Identify which cell holds the provided text, then report its (X, Y) central coordinate. 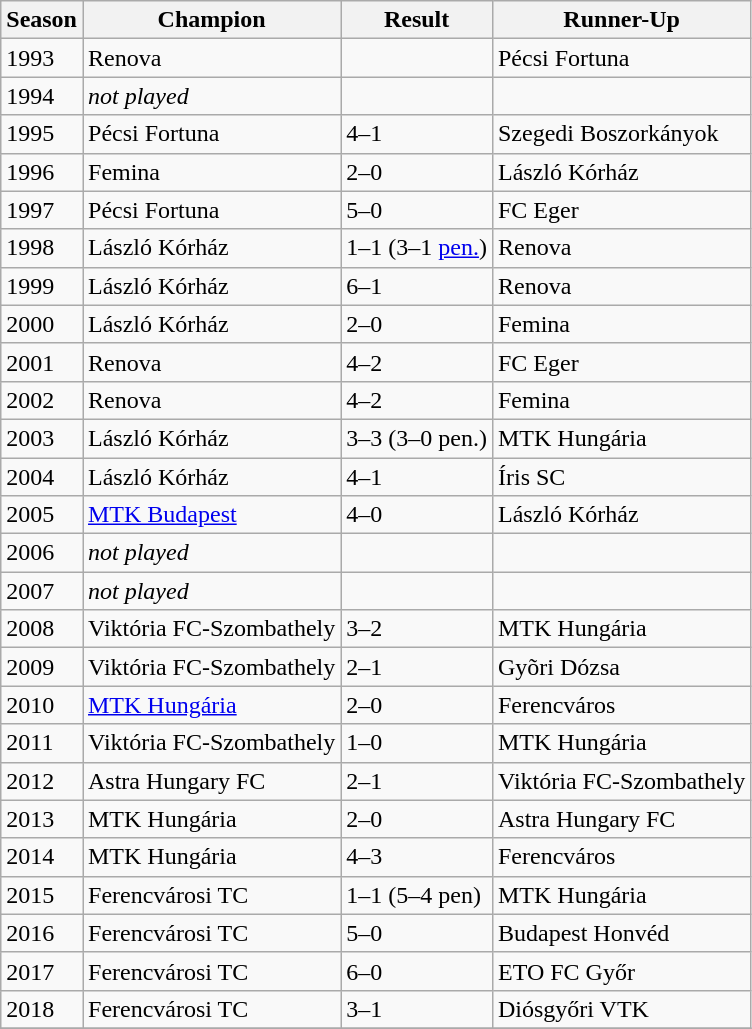
6–1 (417, 286)
Season (42, 20)
4–3 (417, 857)
Szegedi Boszorkányok (621, 134)
1994 (42, 96)
Budapest Honvéd (621, 933)
1999 (42, 286)
ETO FC Győr (621, 971)
2011 (42, 743)
2000 (42, 324)
Íris SC (621, 477)
1993 (42, 58)
Runner-Up (621, 20)
2010 (42, 705)
2008 (42, 629)
1997 (42, 210)
1998 (42, 248)
3–3 (3–0 pen.) (417, 438)
2016 (42, 933)
4–0 (417, 515)
6–0 (417, 971)
2015 (42, 895)
3–1 (417, 1009)
2013 (42, 819)
Gyõri Dózsa (621, 667)
Result (417, 20)
2007 (42, 591)
2014 (42, 857)
2017 (42, 971)
2003 (42, 438)
1–1 (5–4 pen) (417, 895)
2006 (42, 553)
Champion (211, 20)
1996 (42, 172)
3–2 (417, 629)
1–1 (3–1 pen.) (417, 248)
2004 (42, 477)
2012 (42, 781)
2005 (42, 515)
1995 (42, 134)
1–0 (417, 743)
2018 (42, 1009)
MTK Budapest (211, 515)
2001 (42, 362)
Diósgyőri VTK (621, 1009)
2009 (42, 667)
2002 (42, 400)
